Capture the cell that displays the provided text and extract its [X, Y] central coordinate. 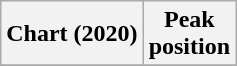
Peakposition [189, 34]
Chart (2020) [72, 34]
